Pinpoint the cell where the given text exists, returning its [X, Y] midpoint coordinate. 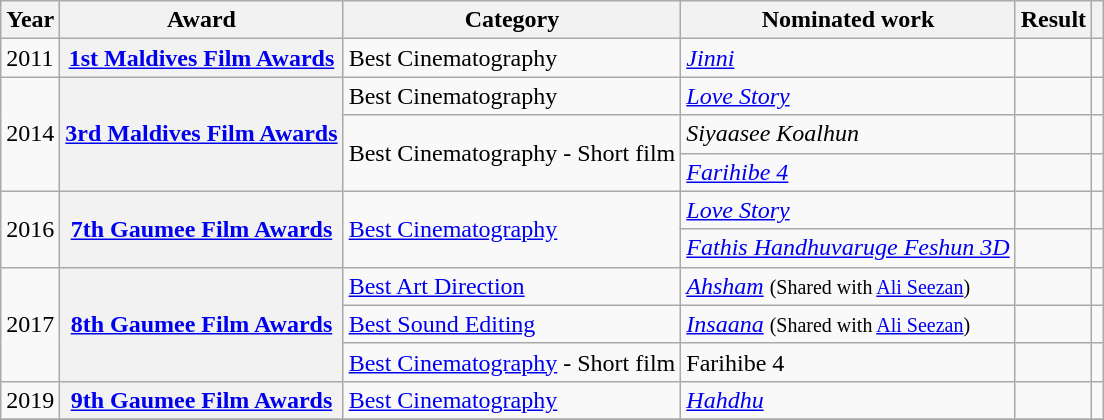
8th Gaumee Film Awards [202, 324]
3rd Maldives Film Awards [202, 134]
2017 [30, 324]
Category [512, 20]
2016 [30, 229]
2011 [30, 58]
Best Sound Editing [512, 324]
Nominated work [848, 20]
9th Gaumee Film Awards [202, 400]
Insaana (Shared with Ali Seezan) [848, 324]
Result [1053, 20]
2019 [30, 400]
Jinni [848, 58]
Ahsham (Shared with Ali Seezan) [848, 286]
Fathis Handhuvaruge Feshun 3D [848, 248]
Hahdhu [848, 400]
Siyaasee Koalhun [848, 134]
Year [30, 20]
2014 [30, 134]
Best Art Direction [512, 286]
7th Gaumee Film Awards [202, 229]
1st Maldives Film Awards [202, 58]
Award [202, 20]
